Provide the [X, Y] coordinate of the cell's center where the given text is located.  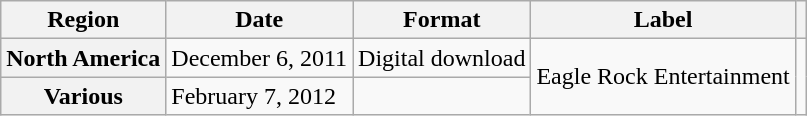
December 6, 2011 [260, 58]
Date [260, 20]
Region [84, 20]
Various [84, 96]
North America [84, 58]
Format [442, 20]
Label [663, 20]
Digital download [442, 58]
February 7, 2012 [260, 96]
Eagle Rock Entertainment [663, 77]
